For the text-containing cell, return its midpoint in (x, y) coordinate format. 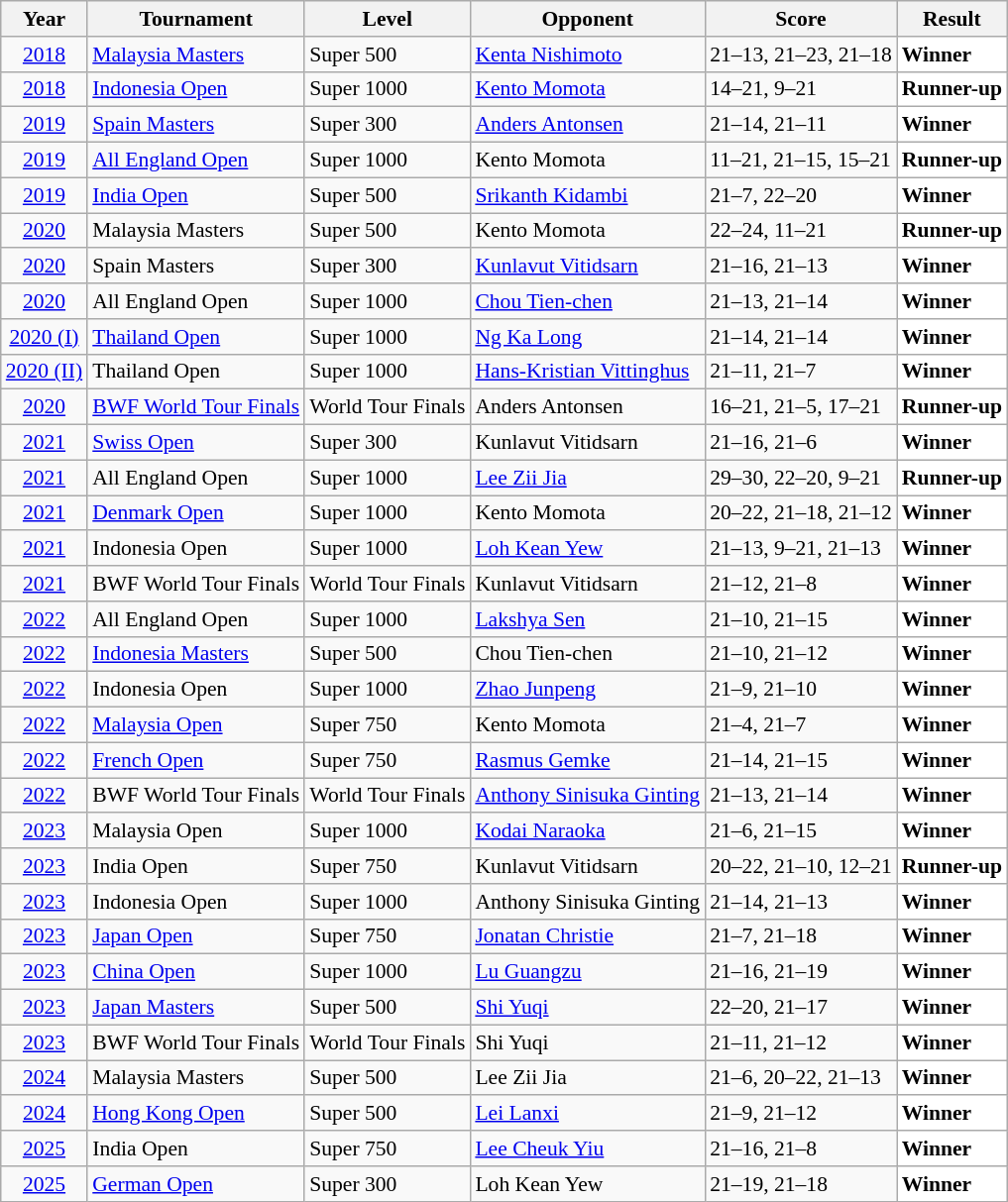
21–14, 21–13 (801, 902)
French Open (196, 760)
Lu Guangzu (587, 972)
29–30, 22–20, 9–21 (801, 478)
20–22, 21–10, 12–21 (801, 866)
Srikanth Kidambi (587, 195)
Kodai Naraoka (587, 831)
Rasmus Gemke (587, 760)
Tournament (196, 19)
21–7, 22–20 (801, 195)
21–14, 21–14 (801, 337)
Hans-Kristian Vittinghus (587, 372)
Zhao Junpeng (587, 690)
Hong Kong Open (196, 1114)
22–24, 11–21 (801, 231)
21–9, 21–12 (801, 1114)
21–6, 20–22, 21–13 (801, 1078)
11–21, 21–15, 15–21 (801, 161)
21–16, 21–13 (801, 267)
Lei Lanxi (587, 1114)
China Open (196, 972)
Japan Masters (196, 1008)
German Open (196, 1184)
16–21, 21–5, 17–21 (801, 407)
21–14, 21–15 (801, 760)
21–14, 21–11 (801, 125)
Swiss Open (196, 443)
Jonatan Christie (587, 936)
21–11, 21–7 (801, 372)
Opponent (587, 19)
21–10, 21–12 (801, 654)
Score (801, 19)
Result (952, 19)
21–4, 21–7 (801, 725)
21–16, 21–6 (801, 443)
21–11, 21–12 (801, 1042)
21–19, 21–18 (801, 1184)
21–12, 21–8 (801, 584)
2020 (I) (44, 337)
21–16, 21–8 (801, 1148)
Ng Ka Long (587, 337)
21–13, 21–23, 21–18 (801, 55)
22–20, 21–17 (801, 1008)
2020 (II) (44, 372)
Level (387, 19)
21–13, 9–21, 21–13 (801, 549)
21–7, 21–18 (801, 936)
14–21, 9–21 (801, 89)
Lakshya Sen (587, 619)
Denmark Open (196, 513)
21–6, 21–15 (801, 831)
Kenta Nishimoto (587, 55)
Lee Cheuk Yiu (587, 1148)
Indonesia Masters (196, 654)
Year (44, 19)
21–10, 21–15 (801, 619)
Japan Open (196, 936)
20–22, 21–18, 21–12 (801, 513)
21–16, 21–19 (801, 972)
21–9, 21–10 (801, 690)
